Scan for the cell matching the given text and deliver its [X, Y] coordinate at center. 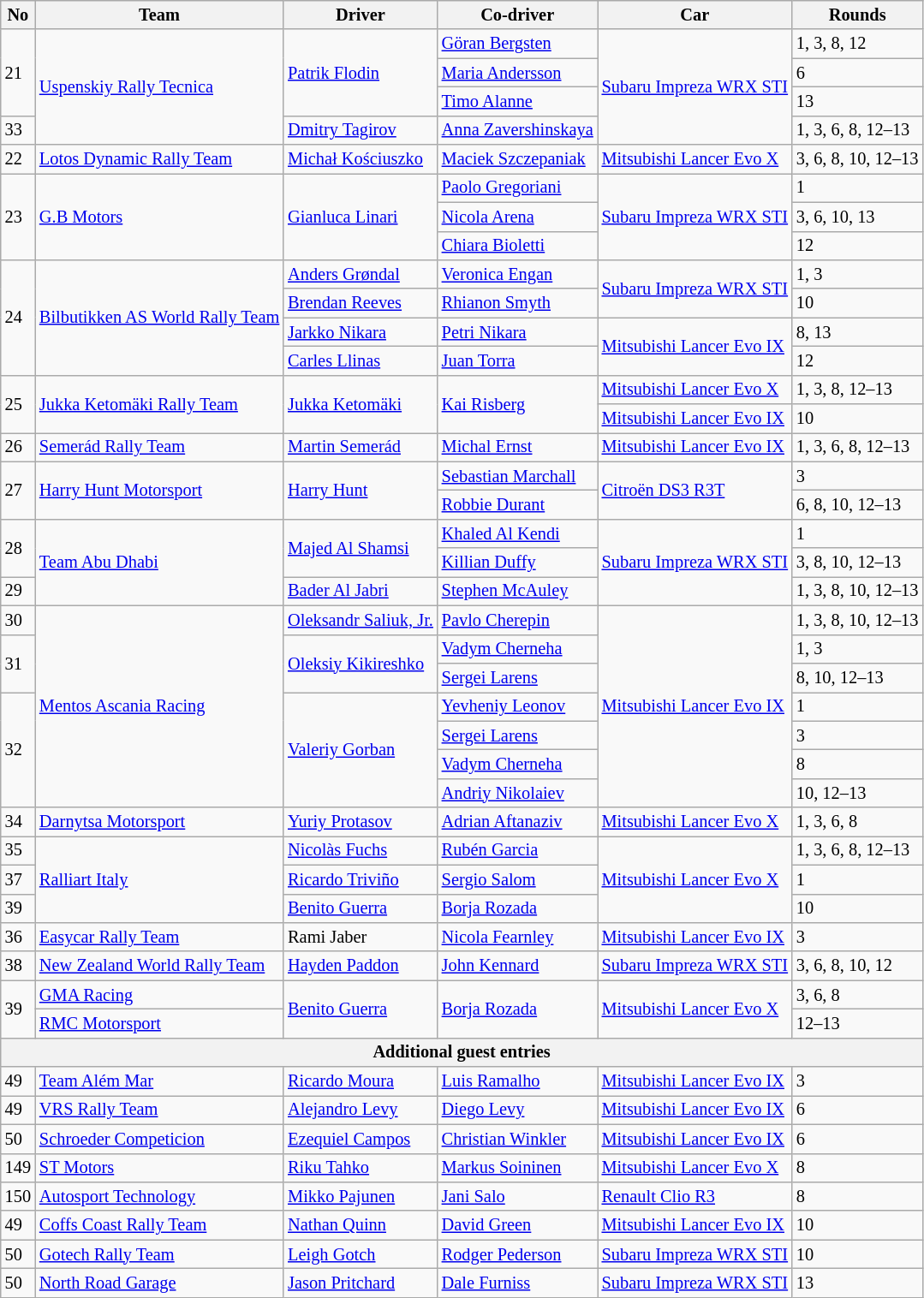
25 [18, 404]
Patrik Flodin [361, 72]
3, 6, 10, 13 [857, 217]
Gianluca Linari [361, 216]
Easycar Rally Team [159, 937]
VRS Rally Team [159, 1110]
Rubén Garcia [517, 850]
23 [18, 216]
Nicola Arena [517, 217]
North Road Garage [159, 1283]
Bader Al Jabri [361, 591]
Leigh Gotch [361, 1254]
Darnytsa Motorsport [159, 822]
ST Motors [159, 1168]
3, 6, 8 [857, 995]
RMC Motorsport [159, 1023]
Driver [361, 15]
149 [18, 1168]
Adrian Aftanaziv [517, 822]
Chiara Bioletti [517, 246]
8, 13 [857, 332]
G.B Motors [159, 216]
1, 3, 8, 12 [857, 44]
21 [18, 72]
Jarkko Nikara [361, 332]
36 [18, 937]
Pavlo Cherepin [517, 620]
Timo Alanne [517, 101]
Team Abu Dhabi [159, 562]
Dale Furniss [517, 1283]
150 [18, 1196]
David Green [517, 1225]
Göran Bergsten [517, 44]
Sergio Salom [517, 879]
Ricardo Moura [361, 1081]
Stephen McAuley [517, 591]
29 [18, 591]
Brendan Reeves [361, 303]
Rounds [857, 15]
Autosport Technology [159, 1196]
Sebastian Marchall [517, 476]
34 [18, 822]
Oleksandr Saliuk, Jr. [361, 620]
No [18, 15]
Christian Winkler [517, 1139]
27 [18, 490]
Alejandro Levy [361, 1110]
38 [18, 966]
Majed Al Shamsi [361, 548]
Jani Salo [517, 1196]
Gotech Rally Team [159, 1254]
Valeriy Gorban [361, 750]
Khaled Al Kendi [517, 533]
Rami Jaber [361, 937]
Nathan Quinn [361, 1225]
Co-driver [517, 15]
Jason Pritchard [361, 1283]
Luis Ramalho [517, 1081]
Jukka Ketomäki Rally Team [159, 404]
Riku Tahko [361, 1168]
3, 6, 8, 10, 12 [857, 966]
John Kennard [517, 966]
37 [18, 879]
22 [18, 159]
Andriy Nikolaiev [517, 793]
Mentos Ascania Racing [159, 706]
Ralliart Italy [159, 878]
Veronica Engan [517, 274]
Jukka Ketomäki [361, 404]
Robbie Durant [517, 504]
Maciek Szczepaniak [517, 159]
Nicolàs Fuchs [361, 850]
8, 10, 12–13 [857, 677]
Carles Llinas [361, 360]
Maria Andersson [517, 73]
Anna Zavershinskaya [517, 130]
Renault Clio R3 [695, 1196]
Oleksiy Kikireshko [361, 663]
Anders Grøndal [361, 274]
28 [18, 548]
Michal Ernst [517, 447]
30 [18, 620]
Rhianon Smyth [517, 303]
Schroeder Competicion [159, 1139]
Rodger Pederson [517, 1254]
6, 8, 10, 12–13 [857, 504]
Citroën DS3 R3T [695, 490]
Team [159, 15]
Kai Risberg [517, 404]
35 [18, 850]
26 [18, 447]
3, 8, 10, 12–13 [857, 563]
Team Além Mar [159, 1081]
Car [695, 15]
3, 6, 8, 10, 12–13 [857, 159]
Yevheniy Leonov [517, 706]
1, 3, 8, 12–13 [857, 390]
Markus Soininen [517, 1168]
1, 3, 6, 8 [857, 822]
Mikko Pajunen [361, 1196]
31 [18, 663]
Additional guest entries [462, 1052]
33 [18, 130]
New Zealand World Rally Team [159, 966]
Paolo Gregoriani [517, 188]
Uspenskiy Rally Tecnica [159, 87]
Michał Kościuszko [361, 159]
Petri Nikara [517, 332]
Dmitry Tagirov [361, 130]
Coffs Coast Rally Team [159, 1225]
Ricardo Triviño [361, 879]
Juan Torra [517, 360]
32 [18, 750]
24 [18, 317]
Ezequiel Campos [361, 1139]
Diego Levy [517, 1110]
Killian Duffy [517, 563]
12–13 [857, 1023]
Martin Semerád [361, 447]
Yuriy Protasov [361, 822]
Harry Hunt [361, 490]
10, 12–13 [857, 793]
Lotos Dynamic Rally Team [159, 159]
Nicola Fearnley [517, 937]
Hayden Paddon [361, 966]
GMA Racing [159, 995]
Semerád Rally Team [159, 447]
Bilbutikken AS World Rally Team [159, 317]
Harry Hunt Motorsport [159, 490]
